From the cell containing the given text, extract its center point as (X, Y) coordinate. 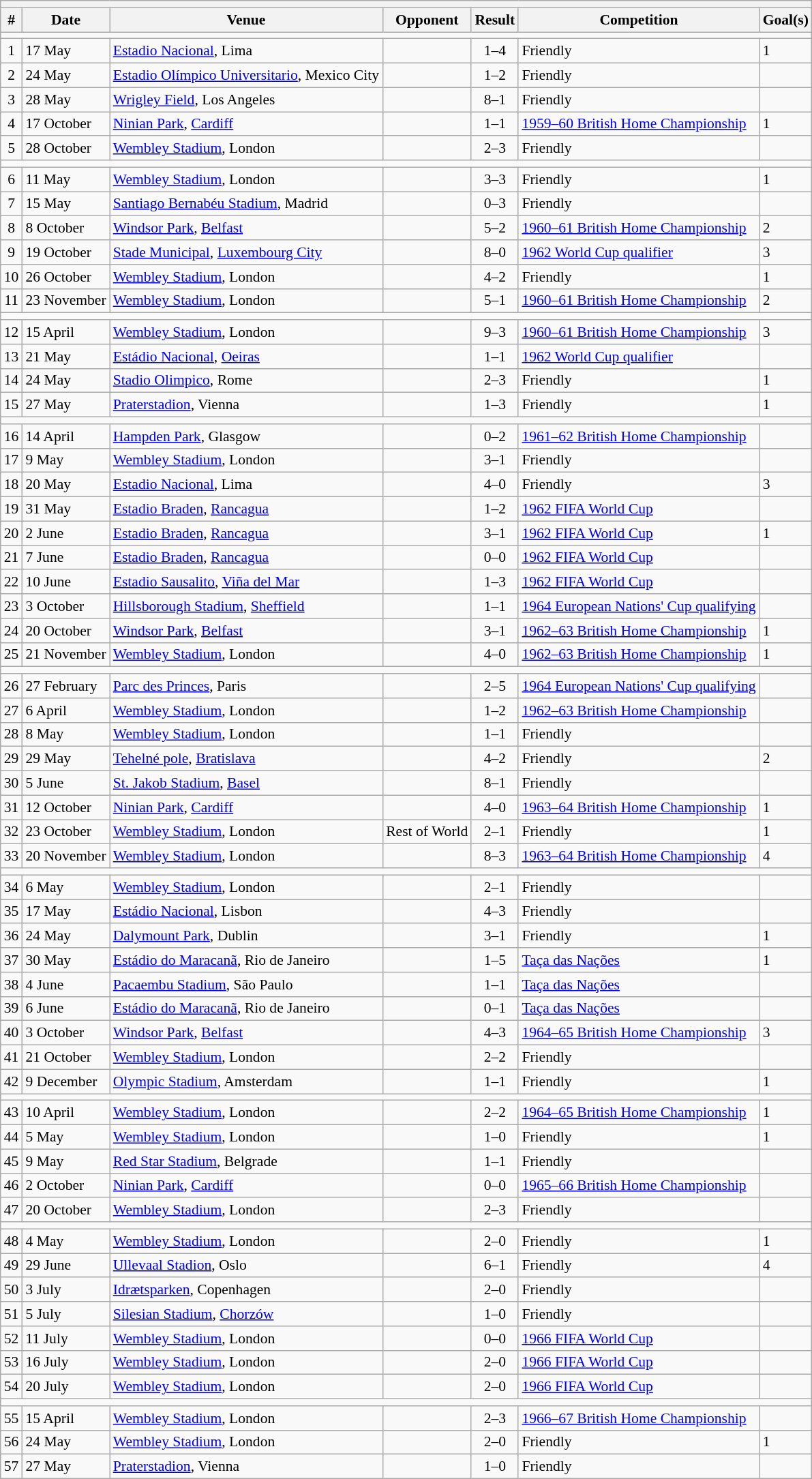
0–1 (495, 1009)
1961–62 British Home Championship (638, 436)
1–4 (495, 51)
Estadio Olímpico Universitario, Mexico City (246, 76)
9–3 (495, 332)
St. Jakob Stadium, Basel (246, 783)
5 July (65, 1314)
Parc des Princes, Paris (246, 686)
Hillsborough Stadium, Sheffield (246, 606)
Stade Municipal, Luxembourg City (246, 252)
14 (12, 380)
9 December (65, 1081)
29 June (65, 1266)
45 (12, 1161)
57 (12, 1467)
23 (12, 606)
Stadio Olimpico, Rome (246, 380)
Estádio Nacional, Oeiras (246, 357)
12 October (65, 807)
16 (12, 436)
6 (12, 179)
19 October (65, 252)
5–1 (495, 301)
26 (12, 686)
50 (12, 1290)
Pacaembu Stadium, São Paulo (246, 985)
Date (65, 20)
7 (12, 204)
0–2 (495, 436)
Hampden Park, Glasgow (246, 436)
21 October (65, 1058)
Result (495, 20)
2 October (65, 1186)
Silesian Stadium, Chorzów (246, 1314)
Opponent (427, 20)
6–1 (495, 1266)
11 (12, 301)
33 (12, 856)
53 (12, 1362)
3–3 (495, 179)
5 June (65, 783)
26 October (65, 277)
Estádio Nacional, Lisbon (246, 912)
10 June (65, 582)
19 (12, 509)
43 (12, 1113)
20 May (65, 485)
17 (12, 460)
Santiago Bernabéu Stadium, Madrid (246, 204)
Wrigley Field, Los Angeles (246, 100)
11 May (65, 179)
16 July (65, 1362)
23 October (65, 832)
48 (12, 1241)
20 November (65, 856)
5–2 (495, 228)
49 (12, 1266)
1965–66 British Home Championship (638, 1186)
17 October (65, 124)
Goal(s) (785, 20)
5 (12, 149)
6 May (65, 887)
20 (12, 533)
Red Star Stadium, Belgrade (246, 1161)
21 November (65, 655)
51 (12, 1314)
Competition (638, 20)
28 (12, 734)
1966–67 British Home Championship (638, 1418)
Tehelné pole, Bratislava (246, 759)
30 May (65, 960)
36 (12, 936)
54 (12, 1387)
2–5 (495, 686)
3 July (65, 1290)
8 (12, 228)
27 (12, 711)
8–0 (495, 252)
5 May (65, 1137)
25 (12, 655)
Venue (246, 20)
4 May (65, 1241)
Rest of World (427, 832)
40 (12, 1033)
47 (12, 1210)
37 (12, 960)
2 June (65, 533)
10 April (65, 1113)
Ullevaal Stadion, Oslo (246, 1266)
7 June (65, 558)
Olympic Stadium, Amsterdam (246, 1081)
42 (12, 1081)
Dalymount Park, Dublin (246, 936)
15 (12, 405)
34 (12, 887)
11 July (65, 1339)
24 (12, 631)
28 October (65, 149)
31 (12, 807)
Estadio Sausalito, Viña del Mar (246, 582)
27 February (65, 686)
14 April (65, 436)
8 May (65, 734)
31 May (65, 509)
20 July (65, 1387)
30 (12, 783)
0–3 (495, 204)
8 October (65, 228)
32 (12, 832)
21 (12, 558)
8–3 (495, 856)
29 (12, 759)
12 (12, 332)
15 May (65, 204)
1959–60 British Home Championship (638, 124)
23 November (65, 301)
41 (12, 1058)
18 (12, 485)
22 (12, 582)
1–5 (495, 960)
55 (12, 1418)
28 May (65, 100)
52 (12, 1339)
4 June (65, 985)
39 (12, 1009)
9 (12, 252)
44 (12, 1137)
29 May (65, 759)
# (12, 20)
38 (12, 985)
6 June (65, 1009)
Idrætsparken, Copenhagen (246, 1290)
35 (12, 912)
13 (12, 357)
10 (12, 277)
46 (12, 1186)
21 May (65, 357)
56 (12, 1442)
6 April (65, 711)
